Extract the [X, Y] coordinate from the center of the cell holding the provided text.  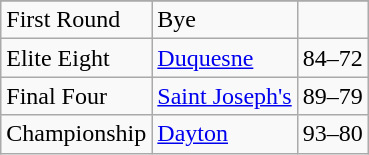
Final Four [76, 96]
89–79 [332, 96]
Duquesne [224, 58]
Bye [224, 20]
Dayton [224, 134]
First Round [76, 20]
Championship [76, 134]
Elite Eight [76, 58]
84–72 [332, 58]
Saint Joseph's [224, 96]
93–80 [332, 134]
